Return [x, y] of the center of cell containing provided text 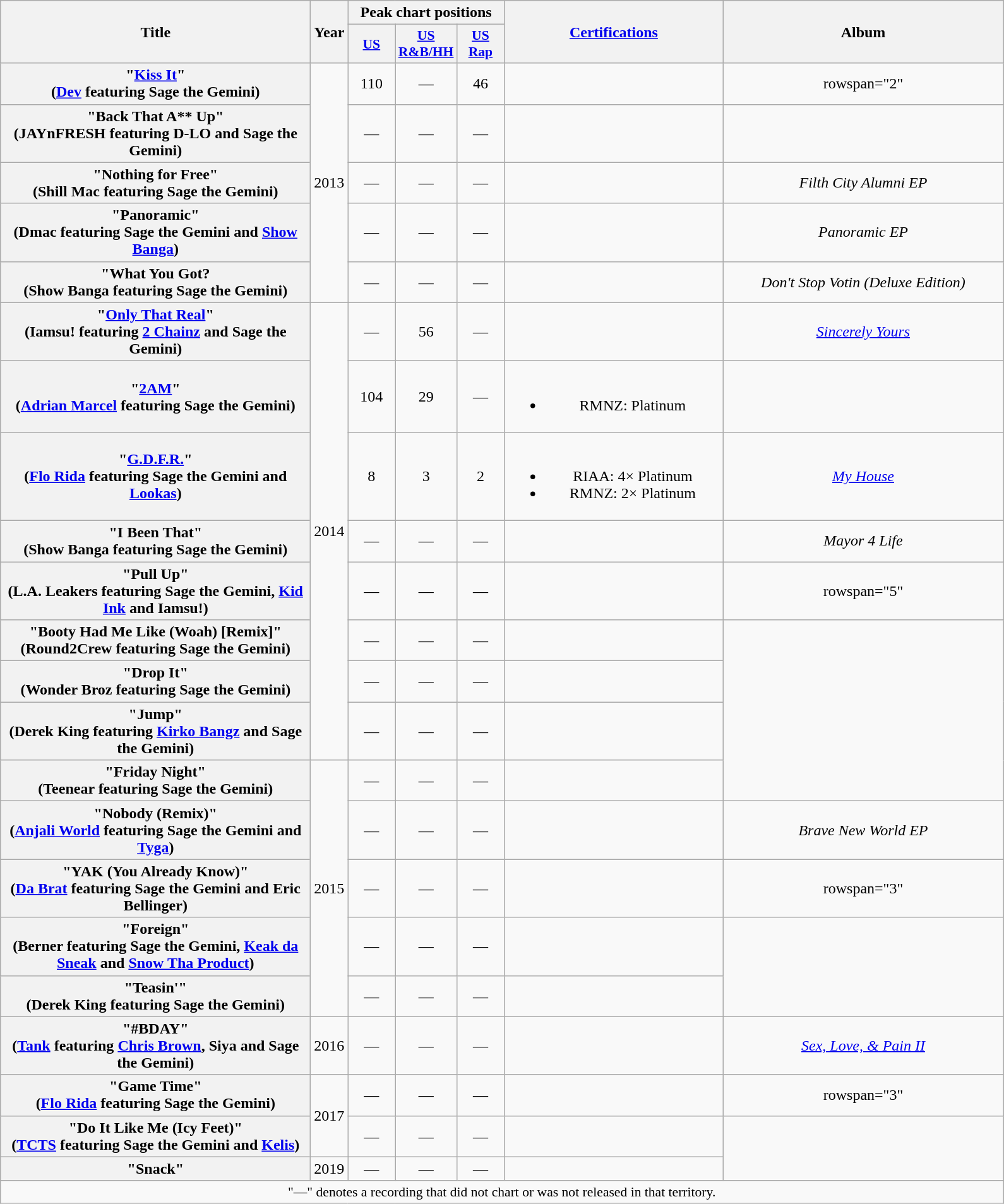
"Panoramic"(Dmac featuring Sage the Gemini and Show Banga) [155, 232]
"What You Got?(Show Banga featuring Sage the Gemini) [155, 282]
"Friday Night"(Teenear featuring Sage the Gemini) [155, 780]
"—" denotes a recording that did not chart or was not released in that territory. [502, 1192]
rowspan="2" [863, 83]
Peak chart positions [426, 13]
8 [371, 476]
104 [371, 396]
RMNZ: Platinum [614, 396]
Year [330, 32]
"Snack" [155, 1169]
My House [863, 476]
US Rap [480, 44]
Title [155, 32]
"#BDAY"(Tank featuring Chris Brown, Siya and Sage the Gemini) [155, 1046]
"Back That A** Up"(JAYnFRESH featuring D-LO and Sage the Gemini) [155, 133]
"Booty Had Me Like (Woah) [Remix]"(Round2Crew featuring Sage the Gemini) [155, 640]
46 [480, 83]
"Pull Up"(L.A. Leakers featuring Sage the Gemini, Kid Ink and Iamsu!) [155, 591]
rowspan="5" [863, 591]
29 [426, 396]
Panoramic EP [863, 232]
"Nothing for Free"(Shill Mac featuring Sage the Gemini) [155, 183]
2013 [330, 183]
"YAK (You Already Know)"(Da Brat featuring Sage the Gemini and Eric Bellinger) [155, 888]
56 [426, 331]
2015 [330, 888]
US [371, 44]
"Nobody (Remix)"(Anjali World featuring Sage the Gemini and Tyga) [155, 830]
Album [863, 32]
Don't Stop Votin (Deluxe Edition) [863, 282]
Sincerely Yours [863, 331]
2 [480, 476]
2016 [330, 1046]
110 [371, 83]
Brave New World EP [863, 830]
"I Been That"(Show Banga featuring Sage the Gemini) [155, 540]
"2AM"(Adrian Marcel featuring Sage the Gemini) [155, 396]
"Drop It"(Wonder Broz featuring Sage the Gemini) [155, 682]
2014 [330, 531]
"Kiss It"(Dev featuring Sage the Gemini) [155, 83]
US R&B/HH [426, 44]
"Do It Like Me (Icy Feet)"(TCTS featuring Sage the Gemini and Kelis) [155, 1136]
"Only That Real"(Iamsu! featuring 2 Chainz and Sage the Gemini) [155, 331]
"Game Time"(Flo Rida featuring Sage the Gemini) [155, 1095]
3 [426, 476]
Mayor 4 Life [863, 540]
Sex, Love, & Pain II [863, 1046]
Certifications [614, 32]
"G.D.F.R."(Flo Rida featuring Sage the Gemini and Lookas) [155, 476]
"Teasin'"(Derek King featuring Sage the Gemini) [155, 996]
2017 [330, 1116]
"Jump"(Derek King featuring Kirko Bangz and Sage the Gemini) [155, 731]
2019 [330, 1169]
Filth City Alumni EP [863, 183]
RIAA: 4× PlatinumRMNZ: 2× Platinum [614, 476]
"Foreign"(Berner featuring Sage the Gemini, Keak da Sneak and Snow Tha Product) [155, 946]
